Identify which cell holds the provided text, then report its (X, Y) central coordinate. 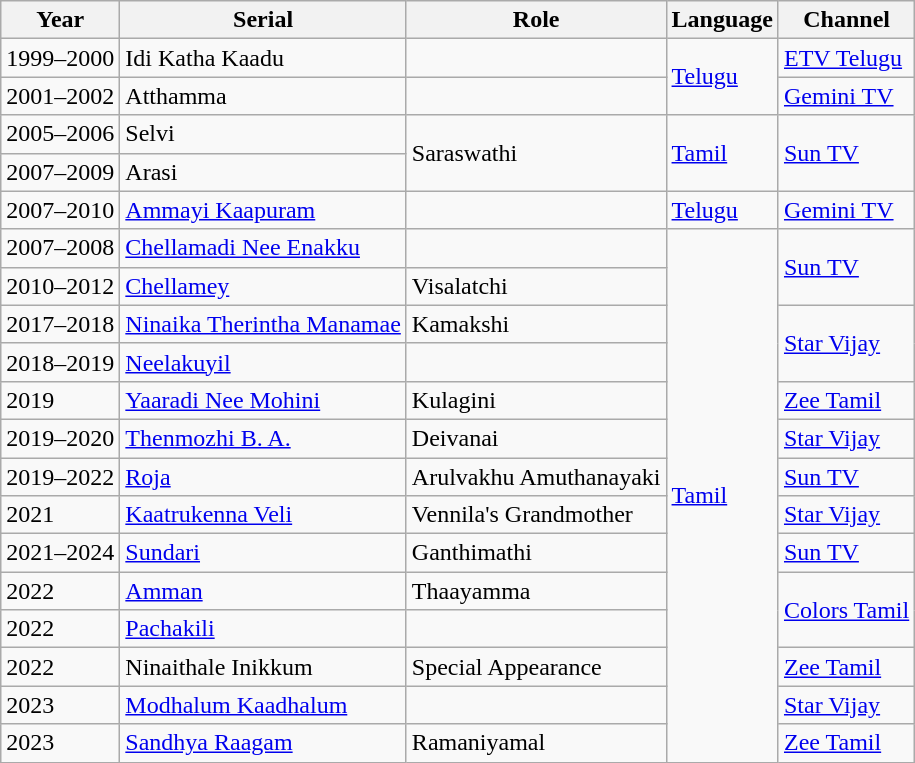
Neelakuyil (264, 362)
Yaaradi Nee Mohini (264, 400)
2010–2012 (60, 286)
Sundari (264, 553)
Language (722, 20)
Sandhya Raagam (264, 743)
Idi Katha Kaadu (264, 58)
Kulagini (536, 400)
2018–2019 (60, 362)
Colors Tamil (846, 610)
Kaatrukenna Veli (264, 515)
Channel (846, 20)
2019–2020 (60, 438)
Role (536, 20)
1999–2000 (60, 58)
2001–2002 (60, 96)
Modhalum Kaadhalum (264, 705)
Thenmozhi B. A. (264, 438)
ETV Telugu (846, 58)
2017–2018 (60, 324)
2021 (60, 515)
Saraswathi (536, 153)
Visalatchi (536, 286)
2005–2006 (60, 134)
Special Appearance (536, 667)
2007–2010 (60, 210)
Pachakili (264, 629)
Ganthimathi (536, 553)
Thaayamma (536, 591)
Chellamadi Nee Enakku (264, 248)
Roja (264, 477)
Atthamma (264, 96)
Arasi (264, 172)
Amman (264, 591)
Ramaniyamal (536, 743)
Year (60, 20)
2019–2022 (60, 477)
Selvi (264, 134)
Ammayi Kaapuram (264, 210)
Ninaithale Inikkum (264, 667)
Chellamey (264, 286)
2007–2009 (60, 172)
Vennila's Grandmother (536, 515)
2007–2008 (60, 248)
2021–2024 (60, 553)
2019 (60, 400)
Arulvakhu Amuthanayaki (536, 477)
Kamakshi (536, 324)
Deivanai (536, 438)
Serial (264, 20)
Ninaika Therintha Manamae (264, 324)
